Determine the (X, Y) coordinate at the center of the cell enclosing the given text.  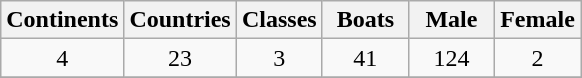
3 (279, 58)
2 (537, 58)
Countries (180, 20)
41 (365, 58)
23 (180, 58)
Boats (365, 20)
Male (451, 20)
Classes (279, 20)
Continents (62, 20)
4 (62, 58)
Female (537, 20)
124 (451, 58)
